Locate the cell with the specified text and output its (X, Y) center coordinate. 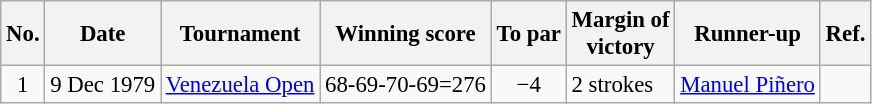
Date (103, 34)
Winning score (406, 34)
No. (23, 34)
Tournament (240, 34)
−4 (528, 85)
Margin ofvictory (620, 34)
68-69-70-69=276 (406, 85)
Runner-up (748, 34)
Manuel Piñero (748, 85)
9 Dec 1979 (103, 85)
Ref. (845, 34)
2 strokes (620, 85)
To par (528, 34)
1 (23, 85)
Venezuela Open (240, 85)
